Scan for the cell matching the given text and deliver its [X, Y] coordinate at center. 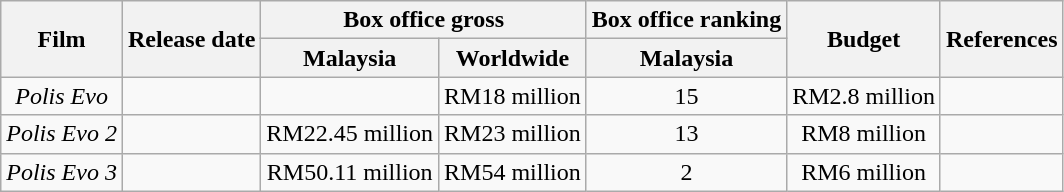
RM6 million [864, 172]
RM22.45 million [350, 134]
Polis Evo 3 [62, 172]
Polis Evo 2 [62, 134]
Budget [864, 39]
References [1002, 39]
15 [686, 96]
Polis Evo [62, 96]
Release date [191, 39]
Worldwide [513, 58]
Film [62, 39]
Box office gross [424, 20]
2 [686, 172]
13 [686, 134]
RM23 million [513, 134]
RM8 million [864, 134]
RM2.8 million [864, 96]
Box office ranking [686, 20]
RM50.11 million [350, 172]
RM54 million [513, 172]
RM18 million [513, 96]
